Extract the (X, Y) coordinate from the center of the cell holding the provided text.  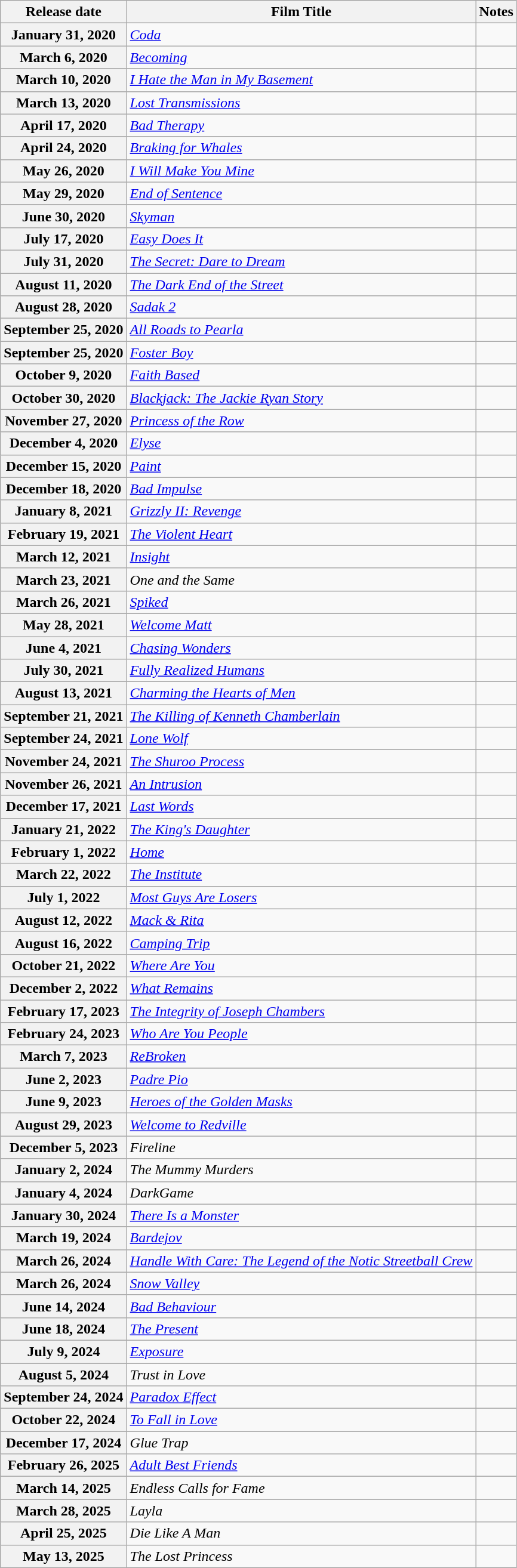
January 4, 2024 (63, 1193)
Welcome to Redville (301, 1125)
March 12, 2021 (63, 557)
An Intrusion (301, 784)
Release date (63, 12)
August 11, 2020 (63, 285)
Elyse (301, 443)
March 23, 2021 (63, 579)
June 18, 2024 (63, 1329)
March 6, 2020 (63, 57)
Welcome Matt (301, 625)
The Mummy Murders (301, 1170)
The Shuroo Process (301, 761)
The Lost Princess (301, 1556)
Blackjack: The Jackie Ryan Story (301, 398)
January 21, 2022 (63, 829)
Snow Valley (301, 1283)
Grizzly II: Revenge (301, 511)
August 28, 2020 (63, 307)
February 1, 2022 (63, 852)
Last Words (301, 807)
Bad Behaviour (301, 1306)
Braking for Whales (301, 148)
May 29, 2020 (63, 193)
June 2, 2023 (63, 1079)
December 17, 2021 (63, 807)
I Hate the Man in My Basement (301, 80)
Home (301, 852)
June 4, 2021 (63, 647)
March 19, 2024 (63, 1238)
Handle With Care: The Legend of the Notic Streetball Crew (301, 1261)
July 31, 2020 (63, 261)
Bad Impulse (301, 489)
April 24, 2020 (63, 148)
December 4, 2020 (63, 443)
March 22, 2022 (63, 875)
October 21, 2022 (63, 965)
ReBroken (301, 1057)
September 24, 2024 (63, 1397)
Foster Boy (301, 353)
July 17, 2020 (63, 239)
To Fall in Love (301, 1420)
Fully Realized Humans (301, 671)
Notes (496, 12)
The Dark End of the Street (301, 285)
Skyman (301, 216)
April 17, 2020 (63, 125)
Coda (301, 35)
February 24, 2023 (63, 1034)
November 24, 2021 (63, 761)
January 2, 2024 (63, 1170)
DarkGame (301, 1193)
Paradox Effect (301, 1397)
Where Are You (301, 965)
The King's Daughter (301, 829)
The Institute (301, 875)
September 24, 2021 (63, 739)
October 22, 2024 (63, 1420)
Glue Trap (301, 1443)
May 28, 2021 (63, 625)
July 9, 2024 (63, 1351)
July 30, 2021 (63, 671)
December 5, 2023 (63, 1147)
March 13, 2020 (63, 103)
November 27, 2020 (63, 421)
June 9, 2023 (63, 1102)
The Killing of Kenneth Chamberlain (301, 716)
Who Are You People (301, 1034)
Layla (301, 1511)
Heroes of the Golden Masks (301, 1102)
December 18, 2020 (63, 489)
Becoming (301, 57)
May 26, 2020 (63, 171)
June 14, 2024 (63, 1306)
Camping Trip (301, 943)
September 21, 2021 (63, 716)
March 26, 2021 (63, 602)
February 19, 2021 (63, 534)
December 2, 2022 (63, 988)
August 29, 2023 (63, 1125)
July 1, 2022 (63, 897)
Paint (301, 466)
I Will Make You Mine (301, 171)
Padre Pio (301, 1079)
Princess of the Row (301, 421)
Die Like A Man (301, 1533)
Trust in Love (301, 1374)
March 14, 2025 (63, 1488)
Fireline (301, 1147)
Film Title (301, 12)
February 26, 2025 (63, 1465)
What Remains (301, 988)
Bad Therapy (301, 125)
May 13, 2025 (63, 1556)
August 16, 2022 (63, 943)
Lost Transmissions (301, 103)
Adult Best Friends (301, 1465)
Exposure (301, 1351)
Spiked (301, 602)
August 13, 2021 (63, 693)
Bardejov (301, 1238)
April 25, 2025 (63, 1533)
January 30, 2024 (63, 1215)
March 10, 2020 (63, 80)
January 8, 2021 (63, 511)
The Secret: Dare to Dream (301, 261)
Insight (301, 557)
October 9, 2020 (63, 375)
February 17, 2023 (63, 1011)
November 26, 2021 (63, 784)
End of Sentence (301, 193)
Chasing Wonders (301, 647)
August 5, 2024 (63, 1374)
Endless Calls for Fame (301, 1488)
All Roads to Pearla (301, 330)
Most Guys Are Losers (301, 897)
October 30, 2020 (63, 398)
The Present (301, 1329)
August 12, 2022 (63, 920)
There Is a Monster (301, 1215)
Faith Based (301, 375)
Lone Wolf (301, 739)
June 30, 2020 (63, 216)
Easy Does It (301, 239)
The Integrity of Joseph Chambers (301, 1011)
Mack & Rita (301, 920)
One and the Same (301, 579)
March 28, 2025 (63, 1511)
Charming the Hearts of Men (301, 693)
December 15, 2020 (63, 466)
March 7, 2023 (63, 1057)
The Violent Heart (301, 534)
December 17, 2024 (63, 1443)
January 31, 2020 (63, 35)
Sadak 2 (301, 307)
